Identify which cell holds the provided text, then report its (X, Y) central coordinate. 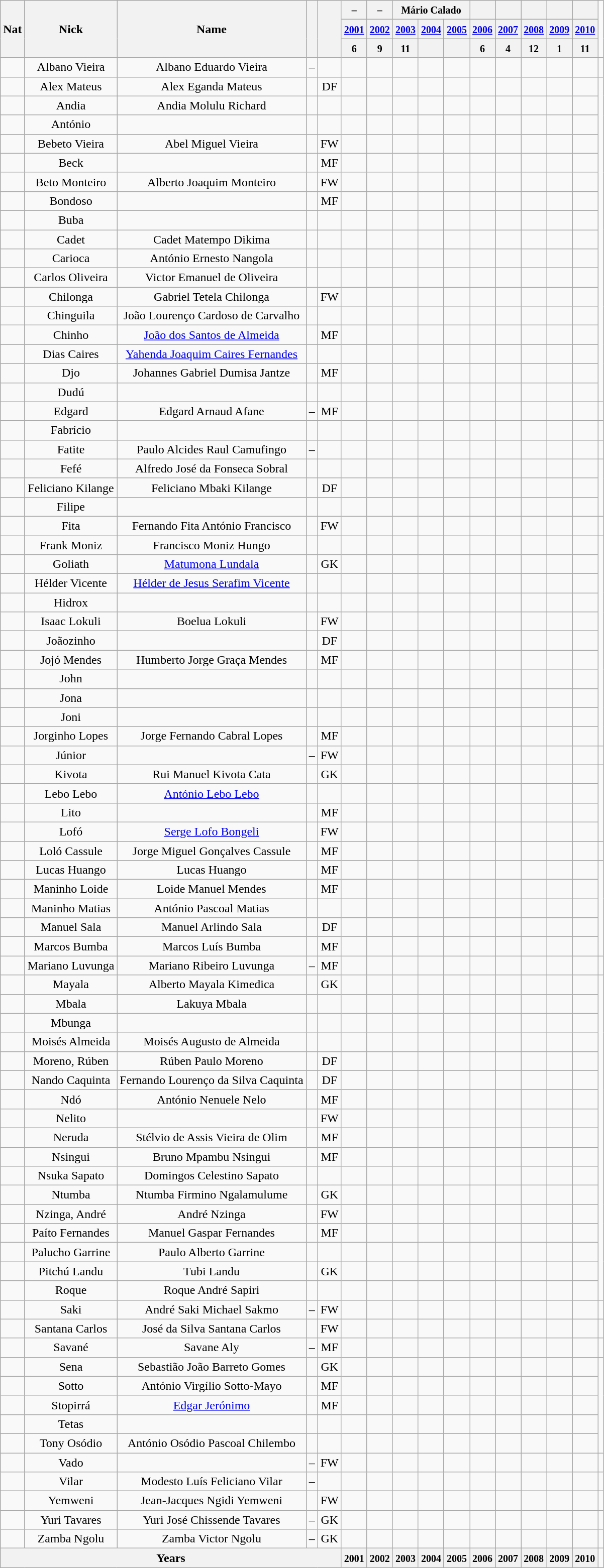
Ntumba (71, 1195)
Paulo Alberto Garrine (212, 1252)
André Nzinga (212, 1214)
Paíto Fernandes (71, 1233)
Abel Miguel Vieira (212, 144)
Yuri Tavares (71, 1520)
Hidrox (71, 602)
Savané (71, 1348)
Alberto Joaquim Monteiro (212, 182)
Bruno Mpambu Nsingui (212, 1156)
Stélvio de Assis Vieira de Olim (212, 1137)
Edgar Jerónimo (212, 1405)
Alex Eganda Mateus (212, 86)
Alberto Mayala Kimedica (212, 985)
Nelito (71, 1118)
Bondoso (71, 201)
9 (380, 48)
António Pascoal Matias (212, 908)
4 (509, 48)
Pitchú Landu (71, 1271)
Years (171, 1558)
Beck (71, 163)
Jorge Miguel Gonçalves Cassule (212, 851)
Rui Manuel Kivota Cata (212, 774)
Andia Molulu Richard (212, 105)
Zamba Ngolu (71, 1539)
Júnior (71, 755)
António Osódio Pascoal Chilembo (212, 1443)
Lito (71, 812)
Vilar (71, 1482)
António (71, 125)
Lakuya Mbala (212, 1004)
Mariano Ribeiro Luvunga (212, 966)
Sena (71, 1367)
Albano Vieira (71, 67)
Yahenda Joaquim Caires Fernandes (212, 354)
Sotto (71, 1386)
Alfredo José da Fonseca Sobral (212, 468)
Tetas (71, 1424)
Buba (71, 220)
Albano Eduardo Vieira (212, 67)
Beto Monteiro (71, 182)
Chilonga (71, 297)
Edgard Arnaud Afane (212, 411)
Cadet (71, 239)
Nick (71, 29)
João dos Santos de Almeida (212, 335)
Fita (71, 526)
Sebastião João Barreto Gomes (212, 1367)
Marcos Luís Bumba (212, 946)
Tony Osódio (71, 1443)
Fernando Fita António Francisco (212, 526)
Maninho Loide (71, 889)
Hélder de Jesus Serafim Vicente (212, 583)
Loló Cassule (71, 851)
Frank Moniz (71, 545)
Saki (71, 1309)
John (71, 679)
Modesto Luís Feliciano Vilar (212, 1482)
Djo (71, 373)
1 (560, 48)
António Lebo Lebo (212, 793)
Fabrício (71, 430)
Savane Aly (212, 1348)
Maninho Matias (71, 908)
Fernando Lourenço da Silva Caquinta (212, 1080)
Fatite (71, 449)
Rúben Paulo Moreno (212, 1061)
Zamba Victor Ngolu (212, 1539)
12 (534, 48)
Moisés Almeida (71, 1042)
Paulo Alcides Raul Camufingo (212, 449)
Ntumba Firmino Ngalamulume (212, 1195)
Roque (71, 1290)
António Ernesto Nangola (212, 259)
Ndó (71, 1099)
Kivota (71, 774)
Victor Emanuel de Oliveira (212, 278)
Nsuka Sapato (71, 1176)
Loide Manuel Mendes (212, 889)
Hélder Vicente (71, 583)
Roque André Sapiri (212, 1290)
Jona (71, 698)
Filipe (71, 507)
Tubi Landu (212, 1271)
Nzinga, André (71, 1214)
Manuel Arlindo Sala (212, 927)
Jean-Jacques Ngidi Yemweni (212, 1501)
Chinho (71, 335)
António Nenuele Nelo (212, 1099)
António Virgílio Sotto-Mayo (212, 1386)
Boelua Lokuli (212, 622)
Moreno, Rúben (71, 1061)
Yuri José Chissende Tavares (212, 1520)
Jojó Mendes (71, 660)
Cadet Matempo Dikima (212, 239)
André Saki Michael Sakmo (212, 1309)
Isaac Lokuli (71, 622)
Domingos Celestino Sapato (212, 1176)
Chinguila (71, 316)
Vado (71, 1463)
Dias Caires (71, 354)
Name (212, 29)
Mbala (71, 1004)
Bebeto Vieira (71, 144)
Mayala (71, 985)
Feliciano Kilange (71, 488)
Nat (13, 29)
Palucho Garrine (71, 1252)
Santana Carlos (71, 1329)
Goliath (71, 564)
Lofó (71, 831)
Alex Mateus (71, 86)
Mariano Luvunga (71, 966)
Mário Calado (431, 10)
João Lourenço Cardoso de Carvalho (212, 316)
Yemweni (71, 1501)
José da Silva Santana Carlos (212, 1329)
Carlos Oliveira (71, 278)
Joãozinho (71, 641)
Dudú (71, 392)
Mbunga (71, 1023)
Francisco Moniz Hungo (212, 545)
Fefé (71, 468)
Nsingui (71, 1156)
Manuel Sala (71, 927)
Feliciano Mbaki Kilange (212, 488)
Manuel Gaspar Fernandes (212, 1233)
Jorge Fernando Cabral Lopes (212, 736)
Neruda (71, 1137)
Nando Caquinta (71, 1080)
Matumona Lundala (212, 564)
Gabriel Tetela Chilonga (212, 297)
Lebo Lebo (71, 793)
Stopirrá (71, 1405)
Johannes Gabriel Dumisa Jantze (212, 373)
Marcos Bumba (71, 946)
Edgard (71, 411)
Humberto Jorge Graça Mendes (212, 660)
Joni (71, 717)
Carioca (71, 259)
Jorginho Lopes (71, 736)
Andia (71, 105)
Moisés Augusto de Almeida (212, 1042)
Serge Lofo Bongeli (212, 831)
